Detect which cell encompasses the target text, then output its [X, Y] center coordinate. 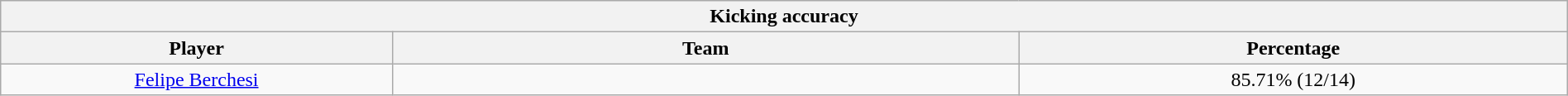
Player [197, 48]
Team [705, 48]
85.71% (12/14) [1293, 79]
Kicking accuracy [784, 17]
Percentage [1293, 48]
Felipe Berchesi [197, 79]
